Identify which cell holds the provided text, then report its (X, Y) central coordinate. 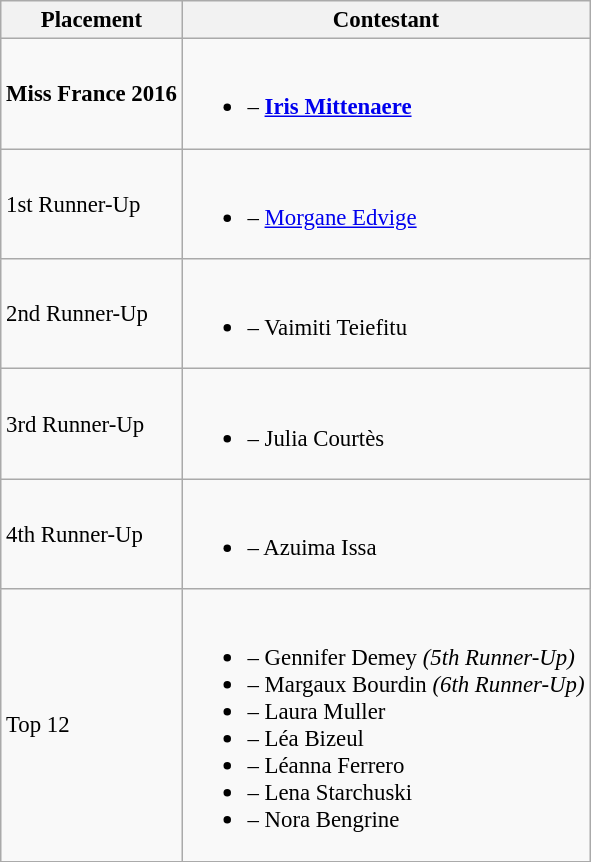
3rd Runner-Up (92, 424)
– Morgane Edvige (386, 204)
2nd Runner-Up (92, 314)
– Julia Courtès (386, 424)
– Vaimiti Teiefitu (386, 314)
Placement (92, 20)
Miss France 2016 (92, 94)
– Iris Mittenaere (386, 94)
– Gennifer Demey (5th Runner-Up) – Margaux Bourdin (6th Runner-Up) – Laura Muller – Léa Bizeul – Léanna Ferrero – Lena Starchuski – Nora Bengrine (386, 725)
4th Runner-Up (92, 534)
Top 12 (92, 725)
1st Runner-Up (92, 204)
Contestant (386, 20)
– Azuima Issa (386, 534)
